For the text-containing cell, return its midpoint in [x, y] coordinate format. 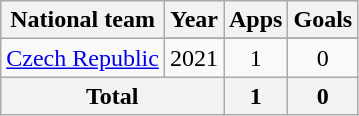
Total [112, 96]
Czech Republic [83, 58]
Year [194, 20]
National team [83, 20]
2021 [194, 58]
Apps [256, 20]
Goals [323, 20]
